Detect which cell encompasses the target text, then output its [X, Y] center coordinate. 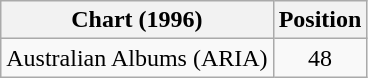
Chart (1996) [137, 20]
48 [320, 58]
Australian Albums (ARIA) [137, 58]
Position [320, 20]
